Locate the cell with the specified text and output its (x, y) center coordinate. 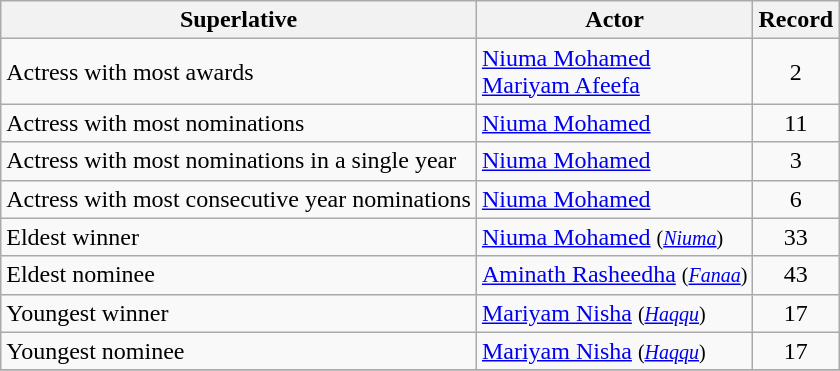
Actor (614, 20)
Niuma Mohamed (Niuma) (614, 237)
Actress with most nominations (239, 123)
Record (796, 20)
6 (796, 199)
Aminath Rasheedha (Fanaa) (614, 275)
2 (796, 72)
43 (796, 275)
Superlative (239, 20)
3 (796, 161)
Niuma MohamedMariyam Afeefa (614, 72)
33 (796, 237)
Actress with most nominations in a single year (239, 161)
Eldest winner (239, 237)
11 (796, 123)
Actress with most awards (239, 72)
Eldest nominee (239, 275)
Actress with most consecutive year nominations (239, 199)
Youngest nominee (239, 351)
Youngest winner (239, 313)
